Find where the given text appears and provide that cell's center as (X, Y) coordinate. 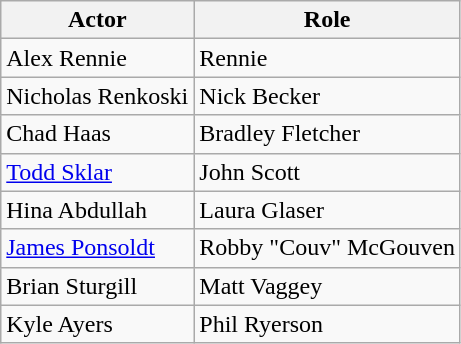
Bradley Fletcher (328, 134)
John Scott (328, 172)
Laura Glaser (328, 210)
James Ponsoldt (98, 248)
Alex Rennie (98, 58)
Chad Haas (98, 134)
Rennie (328, 58)
Brian Sturgill (98, 286)
Nicholas Renkoski (98, 96)
Kyle Ayers (98, 324)
Actor (98, 20)
Hina Abdullah (98, 210)
Matt Vaggey (328, 286)
Robby "Couv" McGouven (328, 248)
Todd Sklar (98, 172)
Nick Becker (328, 96)
Role (328, 20)
Phil Ryerson (328, 324)
